Provide the (x, y) coordinate of the cell's center where the given text is located.  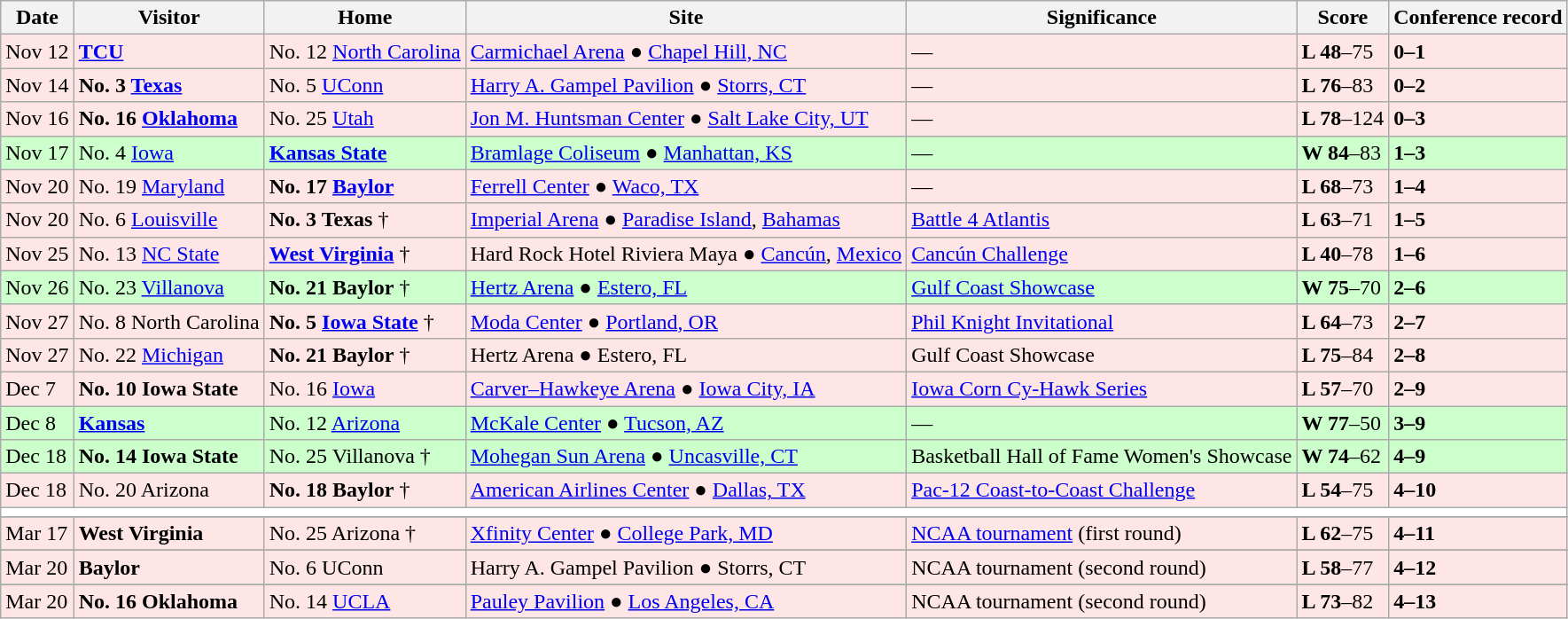
0–2 (1478, 85)
Iowa Corn Cy-Hawk Series (1102, 388)
Visitor (168, 18)
No. 16 Iowa (365, 388)
L 76–83 (1343, 85)
Carmichael Arena ● Chapel Hill, NC (686, 51)
Home (365, 18)
L 62–75 (1343, 534)
No. 23 Villanova (168, 287)
Kansas State (365, 153)
Cancún Challenge (1102, 254)
L 73–82 (1343, 601)
No. 18 Baylor † (365, 490)
No. 25 Villanova † (365, 457)
Dec 8 (37, 423)
Moda Center ● Portland, OR (686, 321)
Nov 26 (37, 287)
No. 6 Louisville (168, 220)
W 75–70 (1343, 287)
No. 17 Baylor (365, 186)
L 40–78 (1343, 254)
No. 25 Utah (365, 119)
1–5 (1478, 220)
Battle 4 Atlantis (1102, 220)
Nov 25 (37, 254)
4–9 (1478, 457)
L 57–70 (1343, 388)
Carver–Hawkeye Arena ● Iowa City, IA (686, 388)
W 84–83 (1343, 153)
Xfinity Center ● College Park, MD (686, 534)
Nov 17 (37, 153)
No. 20 Arizona (168, 490)
Date (37, 18)
Nov 16 (37, 119)
1–6 (1478, 254)
0–3 (1478, 119)
L 54–75 (1343, 490)
Phil Knight Invitational (1102, 321)
No. 10 Iowa State (168, 388)
Site (686, 18)
2–9 (1478, 388)
Dec 7 (37, 388)
No. 3 Texas † (365, 220)
1–4 (1478, 186)
American Airlines Center ● Dallas, TX (686, 490)
Baylor (168, 568)
L 63–71 (1343, 220)
No. 25 Arizona † (365, 534)
No. 6 UConn (365, 568)
Score (1343, 18)
Bramlage Coliseum ● Manhattan, KS (686, 153)
L 75–84 (1343, 355)
4–10 (1478, 490)
NCAA tournament (first round) (1102, 534)
2–6 (1478, 287)
L 48–75 (1343, 51)
L 78–124 (1343, 119)
4–12 (1478, 568)
TCU (168, 51)
W 77–50 (1343, 423)
L 58–77 (1343, 568)
1–3 (1478, 153)
2–8 (1478, 355)
Ferrell Center ● Waco, TX (686, 186)
Pauley Pavilion ● Los Angeles, CA (686, 601)
Jon M. Huntsman Center ● Salt Lake City, UT (686, 119)
Pac-12 Coast-to-Coast Challenge (1102, 490)
Imperial Arena ● Paradise Island, Bahamas (686, 220)
No. 5 UConn (365, 85)
Nov 12 (37, 51)
No. 19 Maryland (168, 186)
Significance (1102, 18)
L 64–73 (1343, 321)
West Virginia † (365, 254)
Mohegan Sun Arena ● Uncasville, CT (686, 457)
Kansas (168, 423)
No. 13 NC State (168, 254)
Mar 17 (37, 534)
2–7 (1478, 321)
McKale Center ● Tucson, AZ (686, 423)
Nov 14 (37, 85)
4–13 (1478, 601)
No. 12 Arizona (365, 423)
No. 14 Iowa State (168, 457)
West Virginia (168, 534)
Basketball Hall of Fame Women's Showcase (1102, 457)
3–9 (1478, 423)
Hard Rock Hotel Riviera Maya ● Cancún, Mexico (686, 254)
Conference record (1478, 18)
No. 4 Iowa (168, 153)
No. 12 North Carolina (365, 51)
No. 8 North Carolina (168, 321)
No. 5 Iowa State † (365, 321)
No. 14 UCLA (365, 601)
No. 3 Texas (168, 85)
4–11 (1478, 534)
W 74–62 (1343, 457)
0–1 (1478, 51)
No. 22 Michigan (168, 355)
L 68–73 (1343, 186)
